Scan for the cell matching the given text and deliver its [X, Y] coordinate at center. 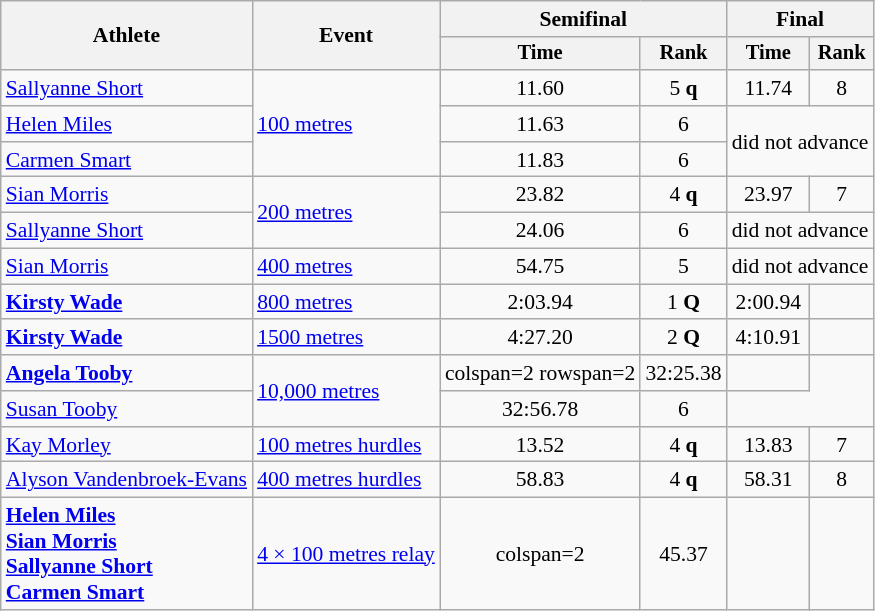
1500 metres [346, 338]
Kay Morley [126, 445]
Susan Tooby [126, 409]
58.83 [540, 480]
200 metres [346, 212]
400 metres [346, 267]
2:00.94 [768, 302]
32:25.38 [683, 373]
54.75 [540, 267]
800 metres [346, 302]
13.52 [540, 445]
4 × 100 metres relay [346, 554]
10,000 metres [346, 390]
5 [683, 267]
24.06 [540, 231]
23.82 [540, 195]
colspan=2 [540, 554]
Helen Miles [126, 124]
11.74 [768, 88]
32:56.78 [540, 409]
100 metres hurdles [346, 445]
5 q [683, 88]
2:03.94 [540, 302]
11.63 [540, 124]
100 metres [346, 124]
1 Q [683, 302]
4:10.91 [768, 338]
Carmen Smart [126, 160]
11.60 [540, 88]
4:27.20 [540, 338]
Semifinal [584, 19]
11.83 [540, 160]
colspan=2 rowspan=2 [540, 373]
400 metres hurdles [346, 480]
Athlete [126, 36]
Helen MilesSian MorrisSallyanne ShortCarmen Smart [126, 554]
Final [800, 19]
Alyson Vandenbroek-Evans [126, 480]
58.31 [768, 480]
Angela Tooby [126, 373]
2 Q [683, 338]
13.83 [768, 445]
45.37 [683, 554]
23.97 [768, 195]
Event [346, 36]
